Capture the cell that displays the provided text and extract its (x, y) central coordinate. 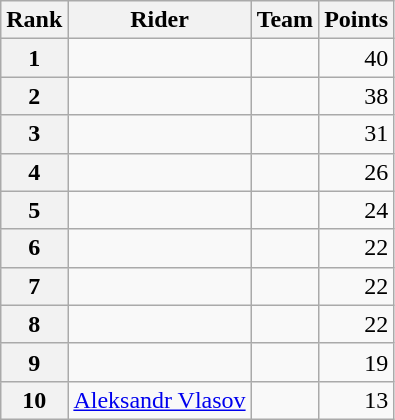
9 (34, 362)
40 (356, 58)
19 (356, 362)
2 (34, 96)
Aleksandr Vlasov (160, 400)
Points (356, 20)
1 (34, 58)
7 (34, 286)
Rider (160, 20)
Team (285, 20)
13 (356, 400)
8 (34, 324)
3 (34, 134)
24 (356, 210)
Rank (34, 20)
31 (356, 134)
5 (34, 210)
26 (356, 172)
10 (34, 400)
38 (356, 96)
6 (34, 248)
4 (34, 172)
